For the text-containing cell, return its midpoint in (x, y) coordinate format. 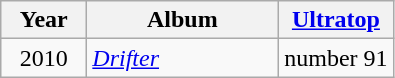
Album (182, 20)
2010 (44, 58)
Year (44, 20)
Ultratop (336, 20)
number 91 (336, 58)
Drifter (182, 58)
